For the text-containing cell, return its midpoint in [X, Y] coordinate format. 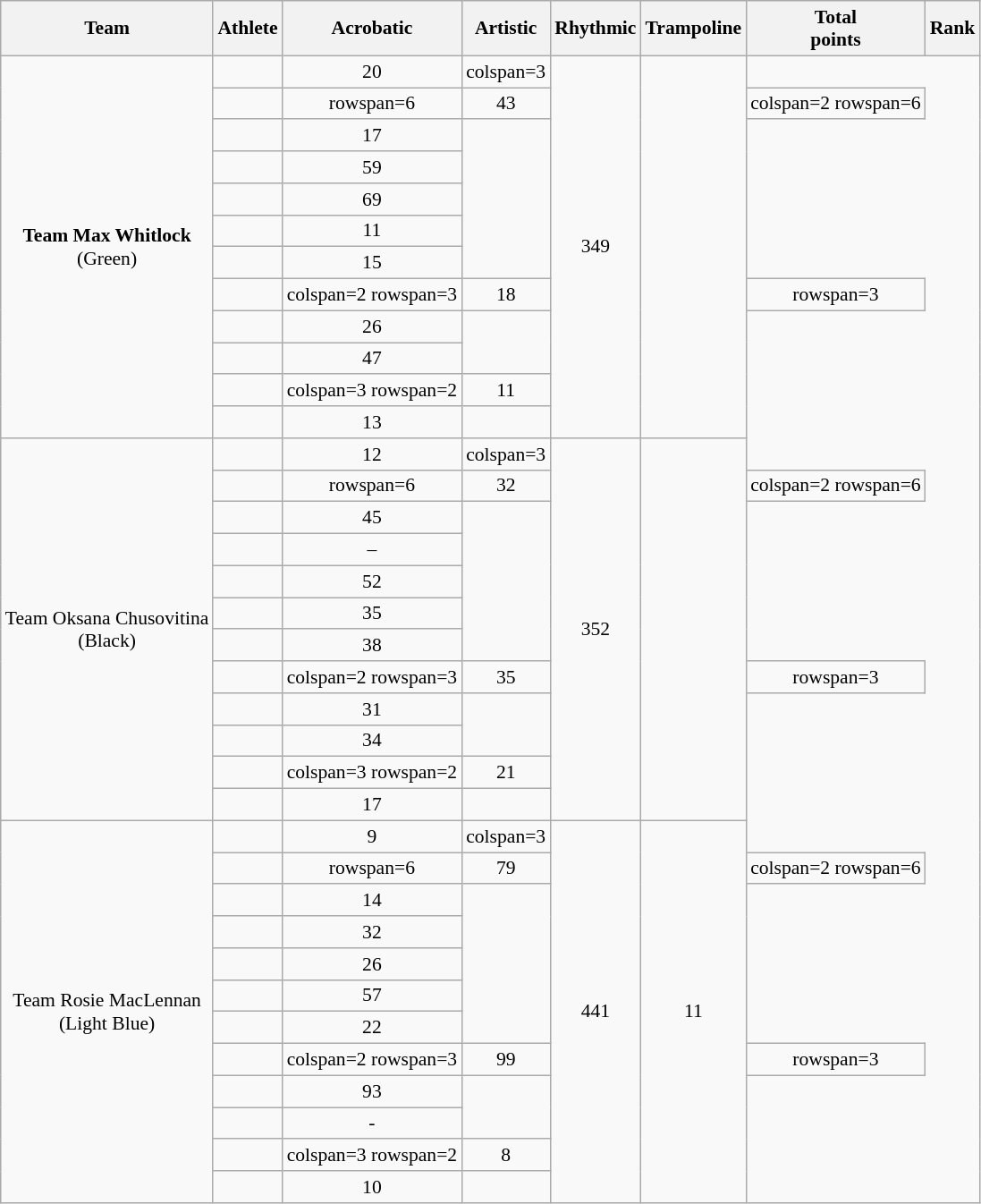
Totalpoints [835, 29]
Trampoline [694, 29]
45 [372, 518]
12 [372, 454]
Acrobatic [372, 29]
57 [372, 996]
14 [372, 901]
349 [596, 247]
38 [372, 646]
69 [372, 199]
8 [506, 1156]
31 [372, 709]
21 [506, 773]
Team [107, 29]
9 [372, 836]
- [372, 1123]
10 [372, 1187]
43 [506, 104]
352 [596, 630]
34 [372, 741]
59 [372, 167]
Athlete [247, 29]
47 [372, 359]
Artistic [506, 29]
– [372, 550]
13 [372, 422]
Rhythmic [596, 29]
18 [506, 295]
15 [372, 263]
Team Max Whitlock(Green) [107, 247]
99 [506, 1060]
20 [372, 72]
Team Oksana Chusovitina(Black) [107, 630]
441 [596, 1012]
22 [372, 1028]
52 [372, 581]
79 [506, 869]
Rank [953, 29]
Team Rosie MacLennan(Light Blue) [107, 1012]
93 [372, 1091]
